Locate the cell with the specified text and output its (x, y) center coordinate. 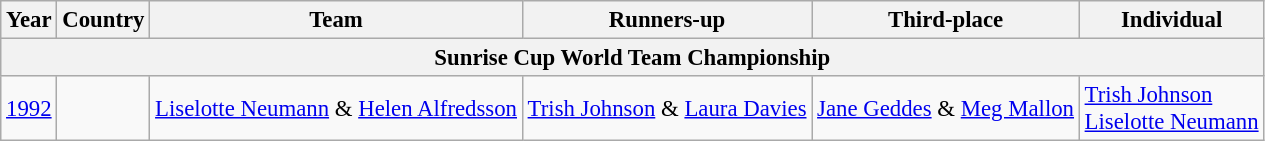
Runners-up (667, 20)
Country (104, 20)
Third-place (946, 20)
Team (336, 20)
Jane Geddes & Meg Mallon (946, 108)
Trish Johnson Liselotte Neumann (1172, 108)
Individual (1172, 20)
Year (29, 20)
Sunrise Cup World Team Championship (632, 58)
Liselotte Neumann & Helen Alfredsson (336, 108)
1992 (29, 108)
Trish Johnson & Laura Davies (667, 108)
